Determine the (x, y) coordinate at the center of the cell enclosing the given text.  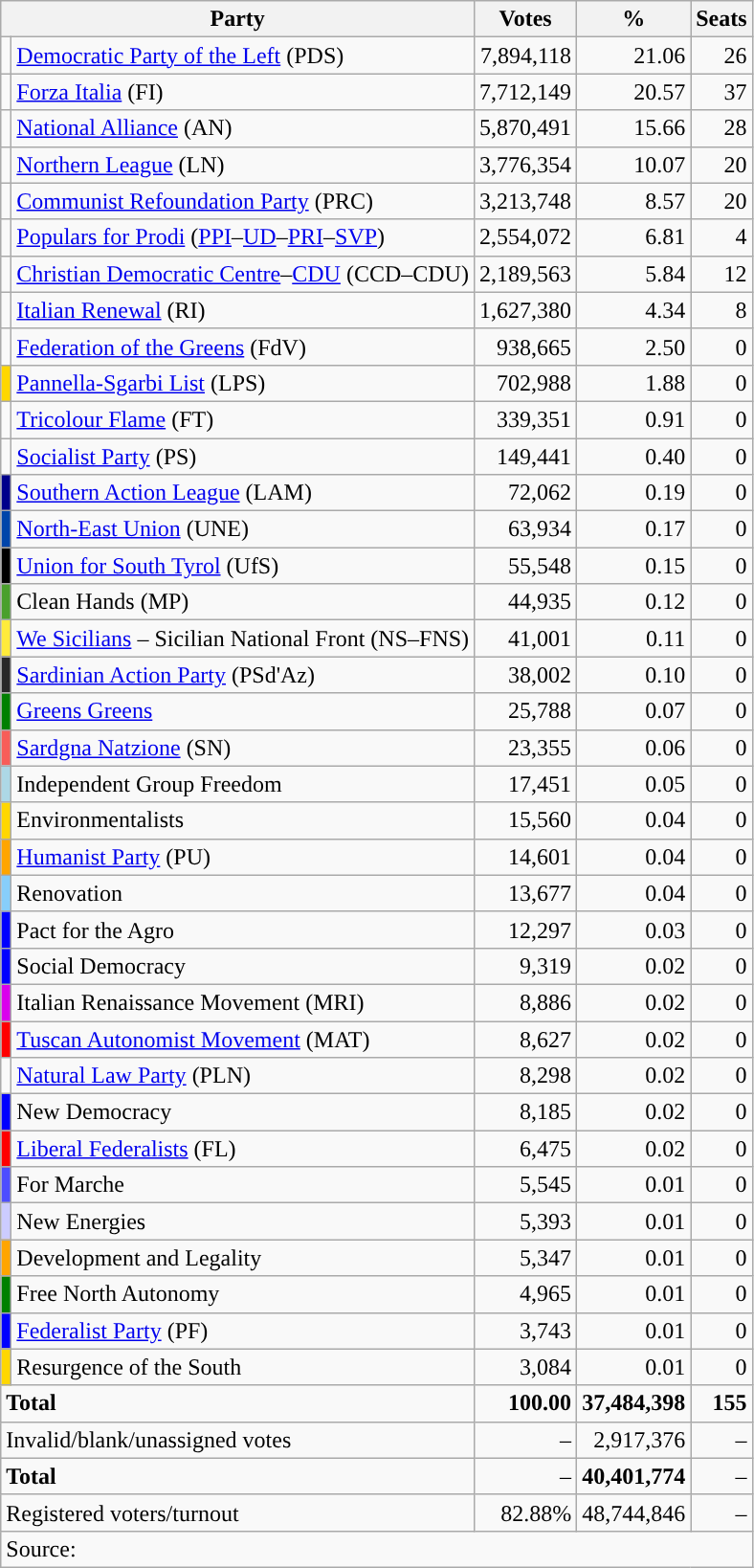
48,744,846 (633, 1512)
0.05 (633, 784)
Humanist Party (PU) (243, 857)
2,554,072 (526, 237)
23,355 (526, 748)
41,001 (526, 638)
8,886 (526, 1002)
10.07 (633, 165)
Socialist Party (PS) (243, 457)
0.40 (633, 457)
0.15 (633, 566)
New Energies (243, 1221)
Free North Autonomy (243, 1294)
Populars for Prodi (PPI–UD–PRI–SVP) (243, 237)
15.66 (633, 128)
Development and Legality (243, 1258)
Tuscan Autonomist Movement (MAT) (243, 1039)
Natural Law Party (PLN) (243, 1076)
7,894,118 (526, 56)
1.88 (633, 383)
8,627 (526, 1039)
3,776,354 (526, 165)
28 (721, 128)
7,712,149 (526, 92)
5,545 (526, 1185)
25,788 (526, 711)
5,393 (526, 1221)
38,002 (526, 675)
Clean Hands (MP) (243, 602)
Registered voters/turnout (237, 1512)
Social Democracy (243, 966)
For Marche (243, 1185)
Sardinian Action Party (PSd'Az) (243, 675)
40,401,774 (633, 1476)
Renovation (243, 893)
0.06 (633, 748)
149,441 (526, 457)
0.03 (633, 930)
8 (721, 310)
37,484,398 (633, 1403)
0.17 (633, 529)
0.19 (633, 493)
0.11 (633, 638)
Forza Italia (FI) (243, 92)
12 (721, 274)
8,185 (526, 1112)
155 (721, 1403)
5,347 (526, 1258)
82.88% (526, 1512)
4.34 (633, 310)
Environmentalists (243, 820)
4,965 (526, 1294)
Pannella-Sgarbi List (LPS) (243, 383)
Communist Refoundation Party (PRC) (243, 201)
1,627,380 (526, 310)
17,451 (526, 784)
0.10 (633, 675)
13,677 (526, 893)
55,548 (526, 566)
2.50 (633, 347)
Sardgna Natzione (SN) (243, 748)
5,870,491 (526, 128)
Italian Renewal (RI) (243, 310)
3,213,748 (526, 201)
5.84 (633, 274)
3,743 (526, 1331)
Greens Greens (243, 711)
702,988 (526, 383)
2,189,563 (526, 274)
Southern Action League (LAM) (243, 493)
63,934 (526, 529)
6,475 (526, 1149)
Federalist Party (PF) (243, 1331)
0.12 (633, 602)
Invalid/blank/unassigned votes (237, 1440)
Seats (721, 19)
2,917,376 (633, 1440)
Democratic Party of the Left (PDS) (243, 56)
15,560 (526, 820)
37 (721, 92)
% (633, 19)
Votes (526, 19)
26 (721, 56)
North-East Union (UNE) (243, 529)
12,297 (526, 930)
Party (237, 19)
0.07 (633, 711)
938,665 (526, 347)
3,084 (526, 1367)
20.57 (633, 92)
6.81 (633, 237)
44,935 (526, 602)
Independent Group Freedom (243, 784)
8.57 (633, 201)
Source: (377, 1549)
Northern League (LN) (243, 165)
Federation of the Greens (FdV) (243, 347)
Liberal Federalists (FL) (243, 1149)
Union for South Tyrol (UfS) (243, 566)
339,351 (526, 419)
National Alliance (AN) (243, 128)
14,601 (526, 857)
8,298 (526, 1076)
21.06 (633, 56)
We Sicilians – Sicilian National Front (NS–FNS) (243, 638)
0.91 (633, 419)
4 (721, 237)
9,319 (526, 966)
Tricolour Flame (FT) (243, 419)
Pact for the Agro (243, 930)
Italian Renaissance Movement (MRI) (243, 1002)
Christian Democratic Centre–CDU (CCD–CDU) (243, 274)
Resurgence of the South (243, 1367)
100.00 (526, 1403)
New Democracy (243, 1112)
72,062 (526, 493)
